Determine the [X, Y] coordinate at the center of the cell enclosing the given text.  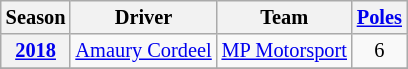
Amaury Cordeel [143, 51]
Poles [380, 17]
2018 [36, 51]
Driver [143, 17]
Team [284, 17]
MP Motorsport [284, 51]
6 [380, 51]
Season [36, 17]
